Capture the cell that displays the provided text and extract its [X, Y] central coordinate. 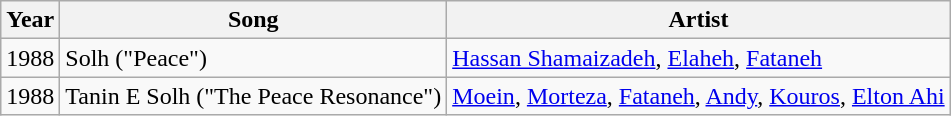
Solh ("Peace") [254, 58]
Moein, Morteza, Fataneh, Andy, Kouros, Elton Ahi [698, 96]
Hassan Shamaizadeh, Elaheh, Fataneh [698, 58]
Artist [698, 20]
Year [30, 20]
Tanin E Solh ("The Peace Resonance") [254, 96]
Song [254, 20]
